Pinpoint the cell where the given text exists, returning its [x, y] midpoint coordinate. 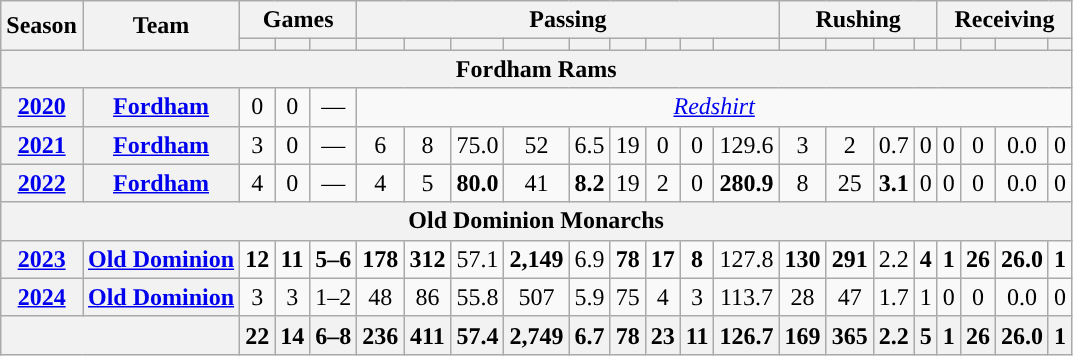
80.0 [478, 183]
Season [42, 26]
280.9 [746, 183]
1.7 [894, 297]
365 [850, 335]
2021 [42, 145]
41 [536, 183]
Games [298, 20]
28 [802, 297]
Receiving [1004, 20]
86 [428, 297]
2,749 [536, 335]
Team [160, 26]
113.7 [746, 297]
411 [428, 335]
6 [380, 145]
Old Dominion Monarchs [536, 221]
14 [292, 335]
236 [380, 335]
22 [258, 335]
Redshirt [714, 107]
507 [536, 297]
Fordham Rams [536, 69]
57.4 [478, 335]
2024 [42, 297]
17 [662, 259]
178 [380, 259]
2022 [42, 183]
23 [662, 335]
2020 [42, 107]
Rushing [858, 20]
55.8 [478, 297]
75 [628, 297]
47 [850, 297]
25 [850, 183]
57.1 [478, 259]
Passing [568, 20]
169 [802, 335]
6.5 [590, 145]
312 [428, 259]
75.0 [478, 145]
6.7 [590, 335]
1–2 [334, 297]
2023 [42, 259]
52 [536, 145]
291 [850, 259]
130 [802, 259]
127.8 [746, 259]
6.9 [590, 259]
2,149 [536, 259]
3.1 [894, 183]
6–8 [334, 335]
129.6 [746, 145]
8.2 [590, 183]
126.7 [746, 335]
5.9 [590, 297]
0.7 [894, 145]
12 [258, 259]
48 [380, 297]
5–6 [334, 259]
